Output the (x, y) coordinate of the center of the cell containing the given text.  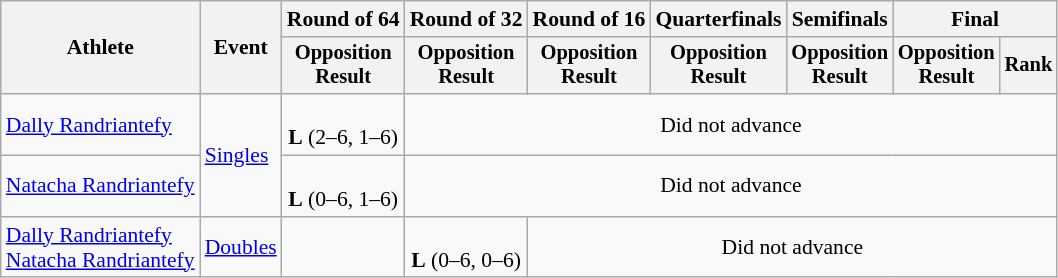
Natacha Randriantefy (100, 186)
Round of 64 (344, 19)
Dally Randriantefy (100, 124)
Round of 32 (466, 19)
Doubles (241, 248)
Rank (1029, 66)
Quarterfinals (718, 19)
L (0–6, 1–6) (344, 186)
Semifinals (840, 19)
Event (241, 48)
L (0–6, 0–6) (466, 248)
Singles (241, 155)
Final (975, 19)
Dally RandriantefyNatacha Randriantefy (100, 248)
Round of 16 (590, 19)
L (2–6, 1–6) (344, 124)
Athlete (100, 48)
